Pinpoint the cell where the given text exists, returning its (x, y) midpoint coordinate. 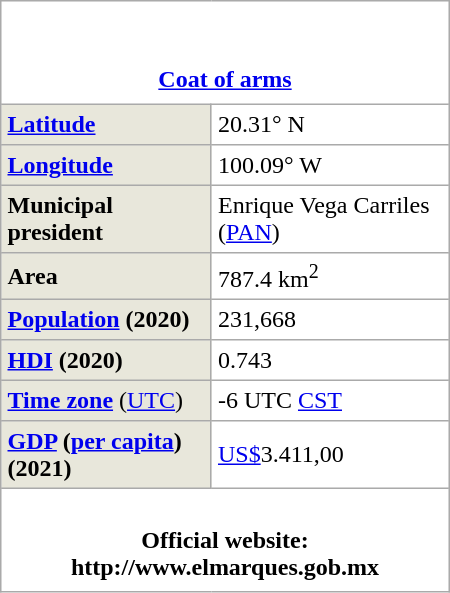
20.31° N (330, 124)
-6 UTC CST (330, 401)
HDI (2020) (106, 360)
Latitude (106, 124)
Population (2020) (106, 320)
0.743 (330, 360)
Area (106, 276)
787.4 km2 (330, 276)
Longitude (106, 165)
100.09° W (330, 165)
US$3.411,00 (330, 455)
GDP (per capita) (2021) (106, 455)
Enrique Vega Carriles (PAN) (330, 219)
Municipal president (106, 219)
231,668 (330, 320)
Time zone (UTC) (106, 401)
